Find where the given text appears and provide that cell's center as (X, Y) coordinate. 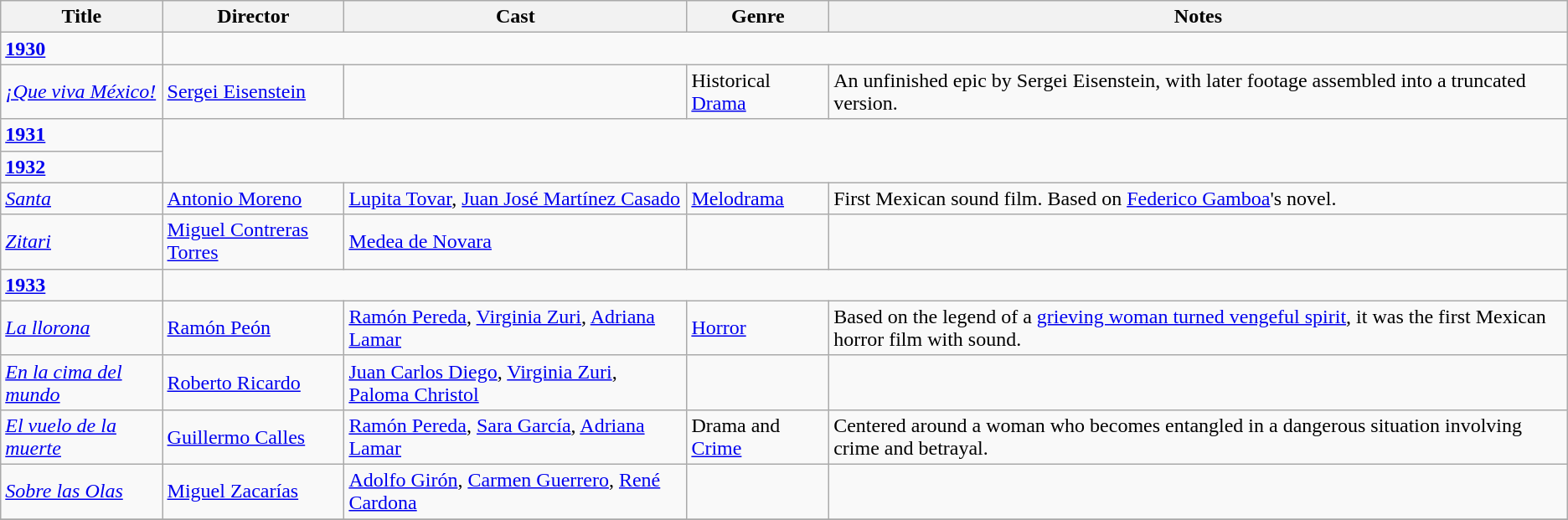
Ramón Peón (253, 328)
Melodrama (758, 198)
Drama and Crime (758, 437)
Ramón Pereda, Virginia Zuri, Adriana Lamar (516, 328)
Genre (758, 17)
1933 (82, 285)
¡Que viva México! (82, 92)
Cast (516, 17)
Roberto Ricardo (253, 382)
An unfinished epic by Sergei Eisenstein, with later footage assembled into a truncated version. (1199, 92)
1930 (82, 49)
Sergei Eisenstein (253, 92)
Juan Carlos Diego, Virginia Zuri, Paloma Christol (516, 382)
La llorona (82, 328)
El vuelo de la muerte (82, 437)
Ramón Pereda, Sara García, Adriana Lamar (516, 437)
Historical Drama (758, 92)
Centered around a woman who becomes entangled in a dangerous situation involving crime and betrayal. (1199, 437)
Director (253, 17)
Santa (82, 198)
Sobre las Olas (82, 491)
Miguel Contreras Torres (253, 241)
Medea de Novara (516, 241)
First Mexican sound film. Based on Federico Gamboa's novel. (1199, 198)
En la cima del mundo (82, 382)
Zitari (82, 241)
Antonio Moreno (253, 198)
Based on the legend of a grieving woman turned vengeful spirit, it was the first Mexican horror film with sound. (1199, 328)
Guillermo Calles (253, 437)
Adolfo Girón, Carmen Guerrero, René Cardona (516, 491)
Miguel Zacarías (253, 491)
Horror (758, 328)
Title (82, 17)
1932 (82, 167)
1931 (82, 135)
Lupita Tovar, Juan José Martínez Casado (516, 198)
Notes (1199, 17)
